Scan for the cell matching the given text and deliver its [x, y] coordinate at center. 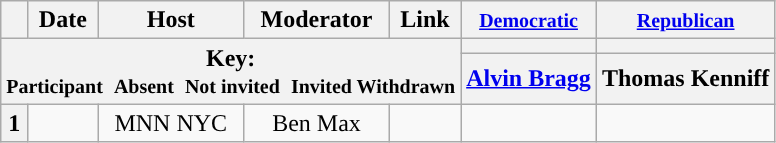
Link [424, 20]
Key: Participant Absent Not invited Invited Withdrawn [231, 72]
1 [14, 123]
Moderator [316, 20]
Thomas Kenniff [685, 78]
Date [63, 20]
Alvin Bragg [529, 78]
Republican [685, 20]
Host [171, 20]
MNN NYC [171, 123]
Democratic [529, 20]
Ben Max [316, 123]
